Locate the cell with the specified text and output its (x, y) center coordinate. 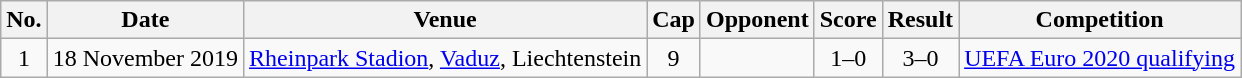
9 (674, 58)
1 (24, 58)
Rheinpark Stadion, Vaduz, Liechtenstein (446, 58)
UEFA Euro 2020 qualifying (1100, 58)
18 November 2019 (145, 58)
Venue (446, 20)
No. (24, 20)
Result (920, 20)
Competition (1100, 20)
Cap (674, 20)
Opponent (757, 20)
Date (145, 20)
1–0 (848, 58)
Score (848, 20)
3–0 (920, 58)
